Locate the cell with the specified text and output its [X, Y] center coordinate. 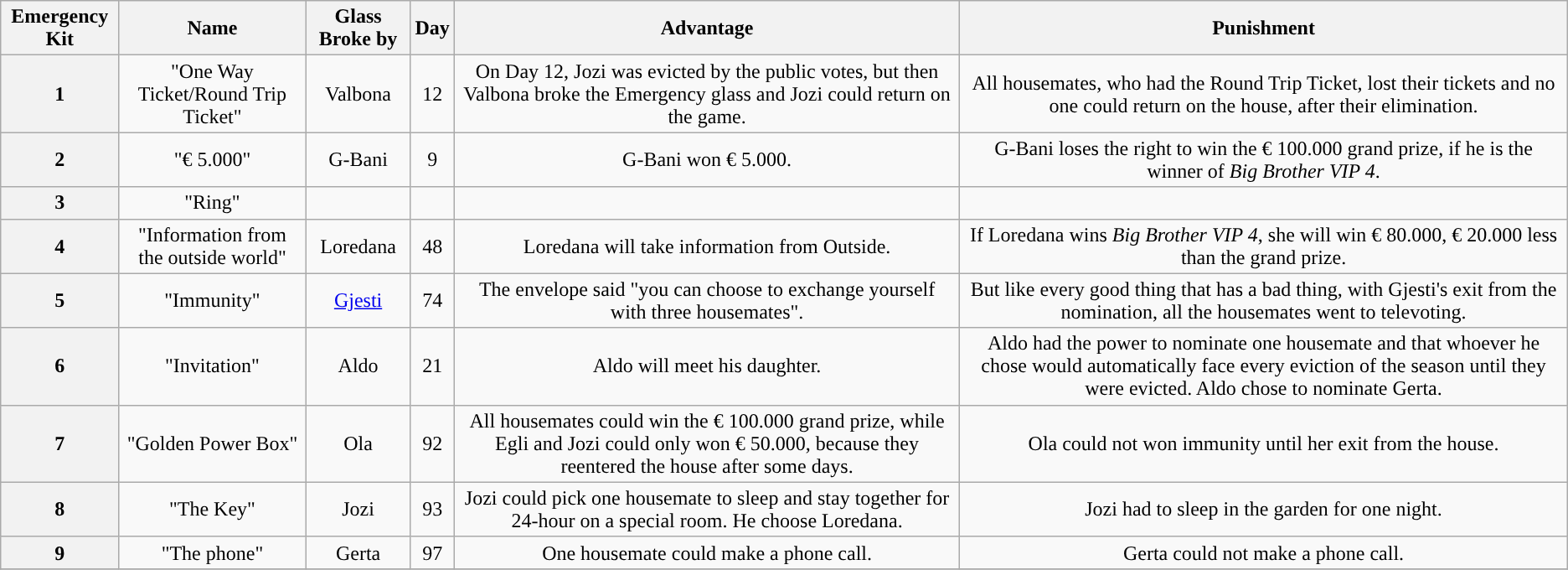
On Day 12, Jozi was evicted by the public votes, but then Valbona broke the Emergency glass and Jozi could return on the game. [707, 94]
Jozi had to sleep in the garden for one night. [1263, 510]
"The phone" [213, 552]
Day [432, 28]
G-Bani won € 5.000. [707, 159]
The envelope said "you can choose to exchange yourself with three housemates". [707, 300]
Aldo will meet his daughter. [707, 366]
G-Bani loses the right to win the € 100.000 grand prize, if he is the winner of Big Brother VIP 4. [1263, 159]
All housemates could win the € 100.000 grand prize, while Egli and Jozi could only won € 50.000, because they reentered the house after some days. [707, 443]
Gerta [358, 552]
Aldo [358, 366]
5 [60, 300]
"Golden Power Box" [213, 443]
"Immunity" [213, 300]
6 [60, 366]
8 [60, 510]
3 [60, 203]
Gjesti [358, 300]
Emergency Kit [60, 28]
2 [60, 159]
"Information from the outside world" [213, 246]
Glass Broke by [358, 28]
If Loredana wins Big Brother VIP 4, she will win € 80.000, € 20.000 less than the grand prize. [1263, 246]
Jozi could pick one housemate to sleep and stay together for 24-hour on a special room. He choose Loredana. [707, 510]
Advantage [707, 28]
21 [432, 366]
"Ring" [213, 203]
Loredana will take information from Outside. [707, 246]
92 [432, 443]
Loredana [358, 246]
G-Bani [358, 159]
Punishment [1263, 28]
Ola could not won immunity until her exit from the house. [1263, 443]
"The Key" [213, 510]
One housemate could make a phone call. [707, 552]
Jozi [358, 510]
7 [60, 443]
"€ 5.000" [213, 159]
48 [432, 246]
97 [432, 552]
Valbona [358, 94]
Gerta could not make a phone call. [1263, 552]
"One Way Ticket/Round Trip Ticket" [213, 94]
All housemates, who had the Round Trip Ticket, lost their tickets and no one could return on the house, after their elimination. [1263, 94]
Ola [358, 443]
12 [432, 94]
1 [60, 94]
Name [213, 28]
93 [432, 510]
4 [60, 246]
But like every good thing that has a bad thing, with Gjesti's exit from the nomination, all the housemates went to televoting. [1263, 300]
"Invitation" [213, 366]
74 [432, 300]
